Capture the cell that displays the provided text and extract its [X, Y] central coordinate. 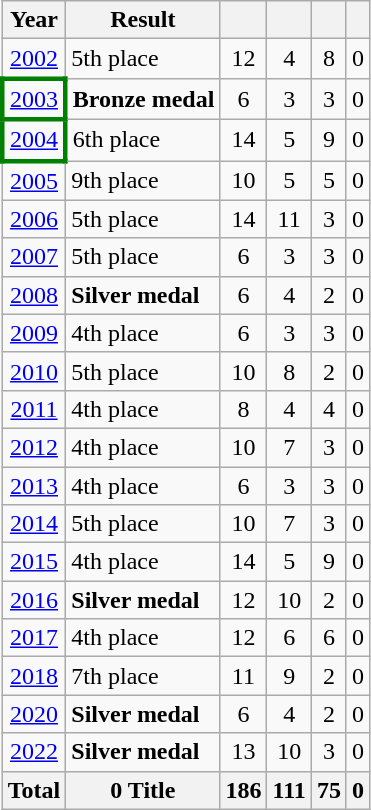
2013 [34, 485]
2008 [34, 295]
Total [34, 790]
2018 [34, 676]
9th place [143, 180]
2016 [34, 600]
2003 [34, 98]
13 [244, 752]
2004 [34, 140]
75 [328, 790]
2020 [34, 714]
Bronze medal [143, 98]
2010 [34, 371]
2022 [34, 752]
2014 [34, 524]
2006 [34, 219]
2015 [34, 562]
186 [244, 790]
2002 [34, 59]
7th place [143, 676]
Result [143, 20]
6th place [143, 140]
2007 [34, 257]
2005 [34, 180]
2017 [34, 638]
0 Title [143, 790]
2009 [34, 333]
2011 [34, 409]
111 [289, 790]
2012 [34, 447]
Year [34, 20]
